Determine the (X, Y) coordinate at the center of the cell enclosing the given text.  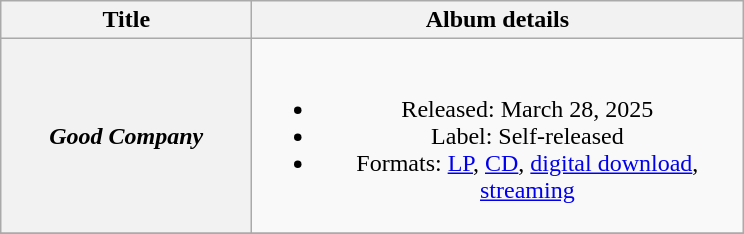
Good Company (126, 136)
Released: March 28, 2025Label: Self-releasedFormats: LP, CD, digital download, streaming (498, 136)
Title (126, 20)
Album details (498, 20)
